Extract the [x, y] coordinate from the center of the cell holding the provided text.  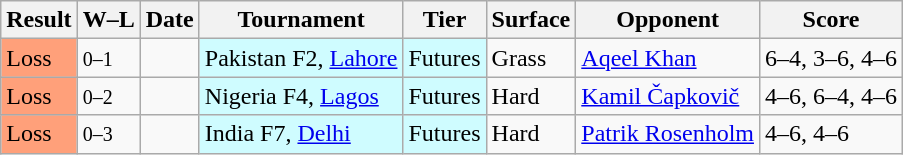
Nigeria F4, Lagos [301, 96]
Tier [444, 20]
Result [39, 20]
India F7, Delhi [301, 134]
Aqeel Khan [668, 58]
Date [170, 20]
Surface [531, 20]
Opponent [668, 20]
Patrik Rosenholm [668, 134]
6–4, 3–6, 4–6 [830, 58]
0–1 [108, 58]
Tournament [301, 20]
0–3 [108, 134]
Score [830, 20]
4–6, 4–6 [830, 134]
0–2 [108, 96]
Kamil Čapkovič [668, 96]
4–6, 6–4, 4–6 [830, 96]
Grass [531, 58]
W–L [108, 20]
Pakistan F2, Lahore [301, 58]
